Extract the (X, Y) coordinate from the center of the cell holding the provided text.  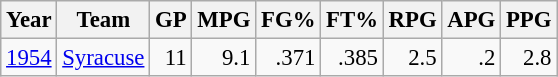
MPG (224, 20)
1954 (29, 58)
.385 (352, 58)
Team (104, 20)
RPG (412, 20)
.371 (288, 58)
FT% (352, 20)
.2 (472, 58)
FG% (288, 20)
APG (472, 20)
2.5 (412, 58)
11 (171, 58)
9.1 (224, 58)
Year (29, 20)
PPG (529, 20)
GP (171, 20)
Syracuse (104, 58)
2.8 (529, 58)
